Return (x, y) of the center of cell containing provided text 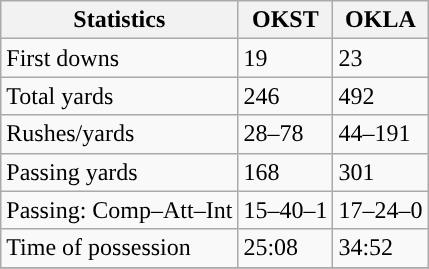
23 (380, 58)
246 (286, 96)
492 (380, 96)
Passing: Comp–Att–Int (120, 210)
First downs (120, 58)
Rushes/yards (120, 134)
34:52 (380, 248)
301 (380, 172)
44–191 (380, 134)
OKLA (380, 20)
15–40–1 (286, 210)
OKST (286, 20)
28–78 (286, 134)
Passing yards (120, 172)
168 (286, 172)
17–24–0 (380, 210)
25:08 (286, 248)
Statistics (120, 20)
Total yards (120, 96)
19 (286, 58)
Time of possession (120, 248)
